Provide the [X, Y] coordinate of the cell's center where the given text is located.  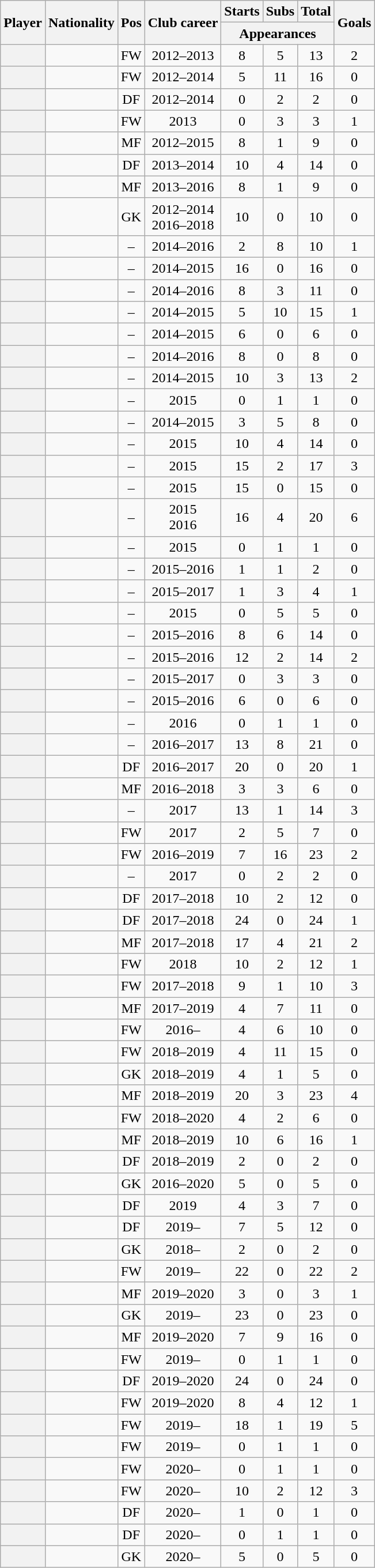
2016– [183, 1030]
Starts [242, 12]
Pos [131, 22]
2016–2020 [183, 1183]
19 [316, 1425]
2019 [183, 1205]
20152016 [183, 518]
2013–2014 [183, 165]
2016–2018 [183, 789]
Subs [280, 12]
2012–2013 [183, 55]
2012–20142016–2018 [183, 217]
2018 [183, 964]
Club career [183, 22]
2013–2016 [183, 187]
2012–2015 [183, 143]
2018–2020 [183, 1118]
2017–2019 [183, 1008]
2018– [183, 1249]
Total [316, 12]
Nationality [81, 22]
2013 [183, 121]
2016–2019 [183, 854]
18 [242, 1425]
2016 [183, 723]
Appearances [278, 33]
Goals [354, 22]
Player [23, 22]
